Capture the cell that displays the provided text and extract its (x, y) central coordinate. 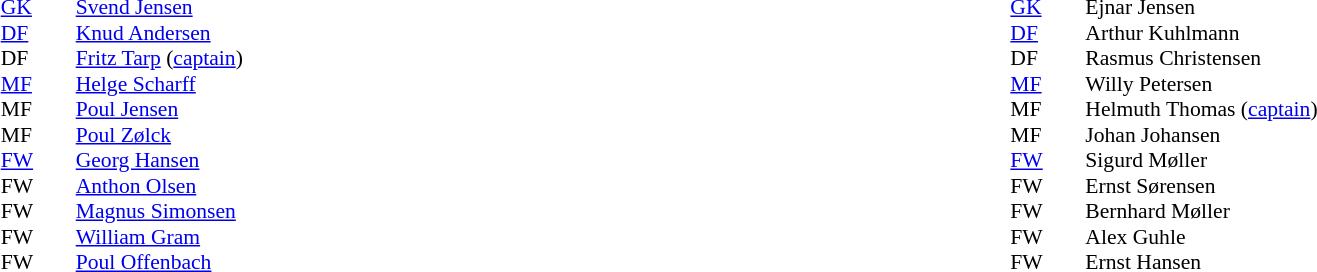
Willy Petersen (1201, 84)
Rasmus Christensen (1201, 59)
Sigurd Møller (1201, 161)
Johan Johansen (1201, 135)
Poul Jensen (160, 109)
William Gram (160, 237)
Anthon Olsen (160, 186)
Bernhard Møller (1201, 211)
Poul Zølck (160, 135)
Knud Andersen (160, 33)
Fritz Tarp (captain) (160, 59)
Helmuth Thomas (captain) (1201, 109)
Georg Hansen (160, 161)
Ernst Sørensen (1201, 186)
Magnus Simonsen (160, 211)
Arthur Kuhlmann (1201, 33)
Alex Guhle (1201, 237)
Helge Scharff (160, 84)
